Output the [x, y] coordinate of the center of the cell containing the given text.  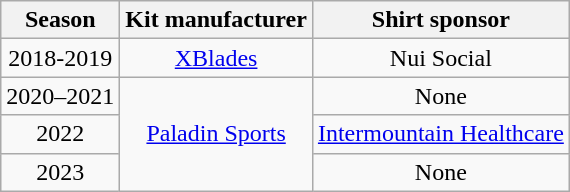
2022 [60, 134]
2023 [60, 172]
Paladin Sports [216, 134]
Season [60, 20]
XBlades [216, 58]
Nui Social [440, 58]
Kit manufacturer [216, 20]
Shirt sponsor [440, 20]
Intermountain Healthcare [440, 134]
2018-2019 [60, 58]
2020–2021 [60, 96]
